Locate the cell with the specified text and output its (X, Y) center coordinate. 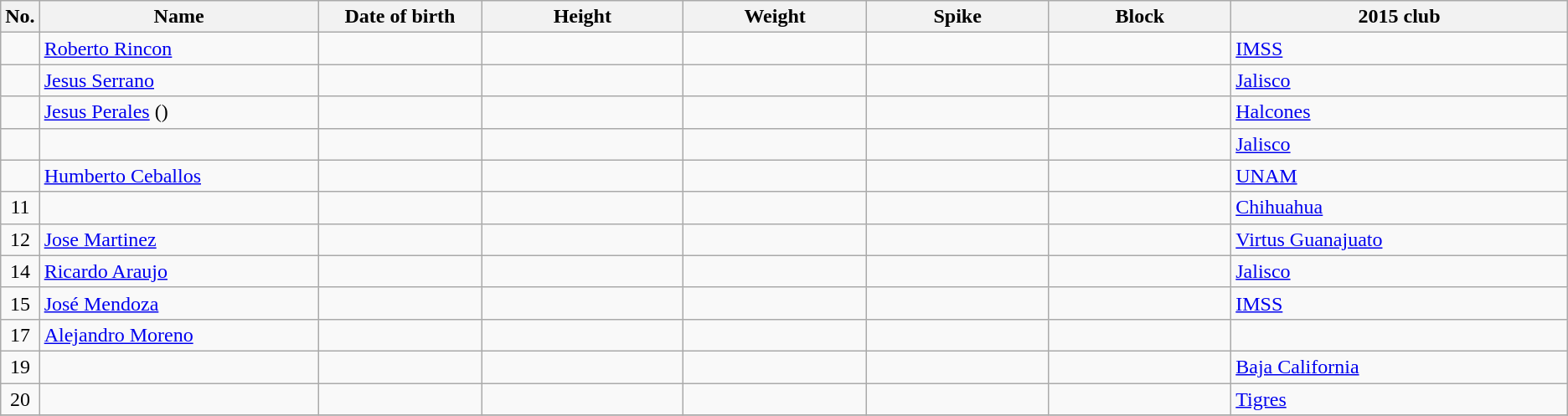
Virtus Guanajuato (1400, 239)
17 (20, 335)
Tigres (1400, 399)
José Mendoza (179, 303)
UNAM (1400, 176)
Roberto Rincon (179, 49)
Humberto Ceballos (179, 176)
15 (20, 303)
Jose Martinez (179, 239)
No. (20, 17)
12 (20, 239)
Chihuahua (1400, 208)
Block (1140, 17)
Alejandro Moreno (179, 335)
Ricardo Araujo (179, 271)
Height (583, 17)
Weight (776, 17)
20 (20, 399)
14 (20, 271)
11 (20, 208)
Date of birth (400, 17)
Baja California (1400, 367)
2015 club (1400, 17)
Name (179, 17)
19 (20, 367)
Jesus Perales () (179, 112)
Spike (957, 17)
Jesus Serrano (179, 80)
Halcones (1400, 112)
